Extract the [x, y] coordinate from the center of the cell holding the provided text.  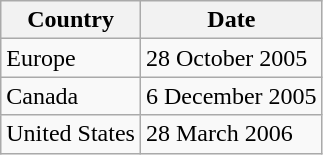
6 December 2005 [231, 96]
Date [231, 20]
Country [71, 20]
Europe [71, 58]
28 March 2006 [231, 134]
28 October 2005 [231, 58]
Canada [71, 96]
United States [71, 134]
